Search for the cell housing the specified text and yield its [X, Y] center coordinate. 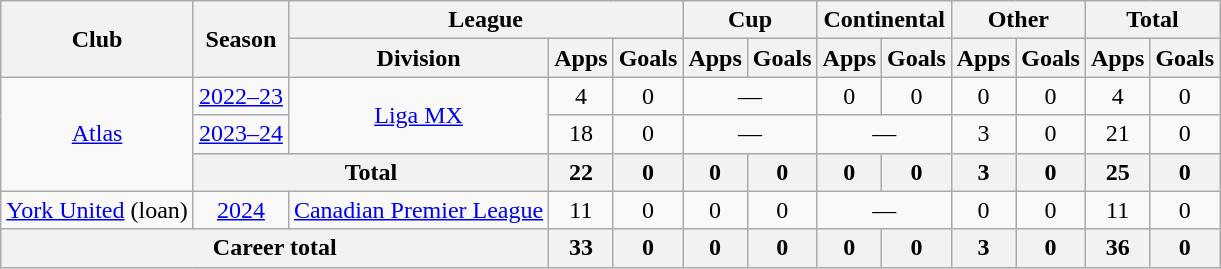
2023–24 [240, 134]
Atlas [98, 134]
21 [1117, 134]
Liga MX [418, 115]
33 [581, 248]
2024 [240, 210]
25 [1117, 172]
36 [1117, 248]
League [485, 20]
Other [1018, 20]
Canadian Premier League [418, 210]
Club [98, 39]
York United (loan) [98, 210]
Cup [750, 20]
2022–23 [240, 96]
18 [581, 134]
Division [418, 58]
22 [581, 172]
Continental [884, 20]
Season [240, 39]
Career total [275, 248]
